Output the [X, Y] coordinate of the center of the cell containing the given text.  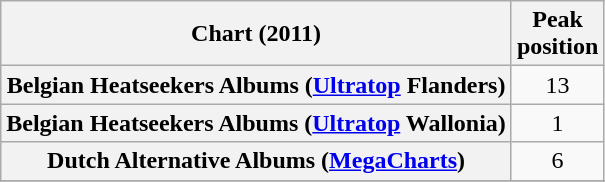
1 [557, 123]
6 [557, 161]
13 [557, 85]
Belgian Heatseekers Albums (Ultratop Wallonia) [256, 123]
Peak position [557, 34]
Chart (2011) [256, 34]
Belgian Heatseekers Albums (Ultratop Flanders) [256, 85]
Dutch Alternative Albums (MegaCharts) [256, 161]
